For the text-containing cell, return its midpoint in [x, y] coordinate format. 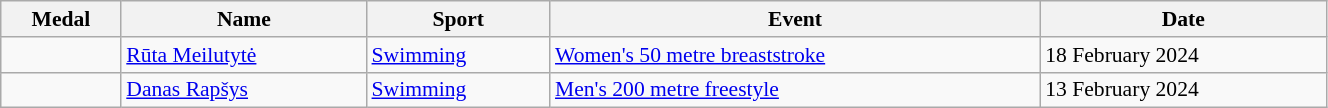
Sport [458, 19]
Date [1183, 19]
Men's 200 metre freestyle [795, 90]
Name [244, 19]
13 February 2024 [1183, 90]
Danas Rapšys [244, 90]
18 February 2024 [1183, 55]
Women's 50 metre breaststroke [795, 55]
Medal [61, 19]
Event [795, 19]
Rūta Meilutytė [244, 55]
